For the text-containing cell, return its midpoint in (X, Y) coordinate format. 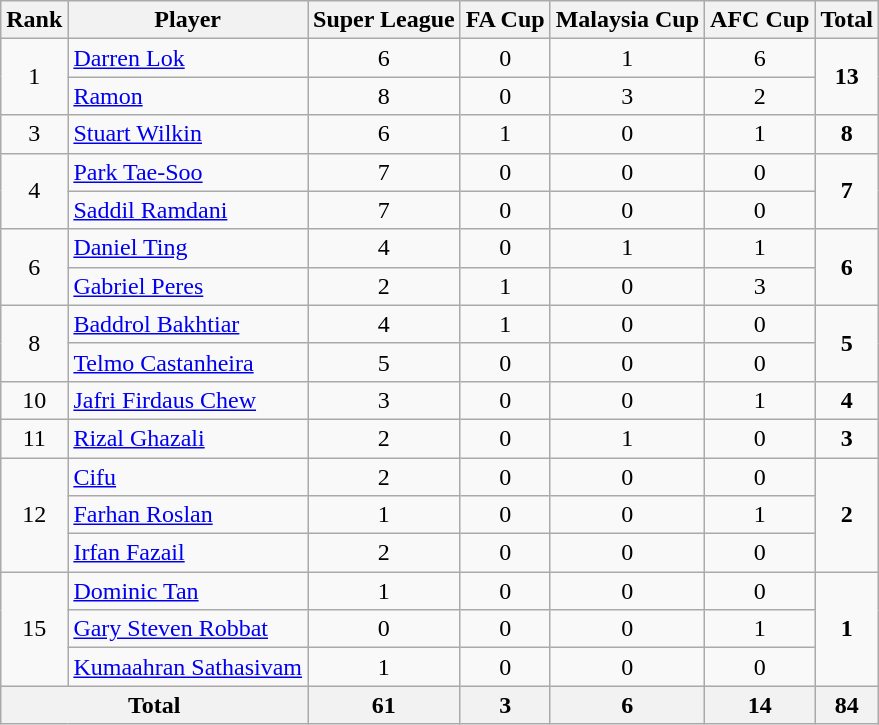
Daniel Ting (188, 248)
Irfan Fazail (188, 553)
13 (847, 77)
Super League (384, 20)
Gary Steven Robbat (188, 629)
Dominic Tan (188, 591)
Malaysia Cup (627, 20)
10 (34, 400)
Gabriel Peres (188, 286)
Player (188, 20)
Jafri Firdaus Chew (188, 400)
Darren Lok (188, 58)
AFC Cup (760, 20)
Telmo Castanheira (188, 362)
12 (34, 515)
14 (760, 705)
Kumaahran Sathasivam (188, 667)
Stuart Wilkin (188, 134)
61 (384, 705)
Cifu (188, 477)
Rank (34, 20)
Saddil Ramdani (188, 210)
FA Cup (505, 20)
Park Tae-Soo (188, 172)
11 (34, 438)
84 (847, 705)
Baddrol Bakhtiar (188, 324)
Rizal Ghazali (188, 438)
Ramon (188, 96)
Farhan Roslan (188, 515)
15 (34, 629)
